For the text-containing cell, return its midpoint in [X, Y] coordinate format. 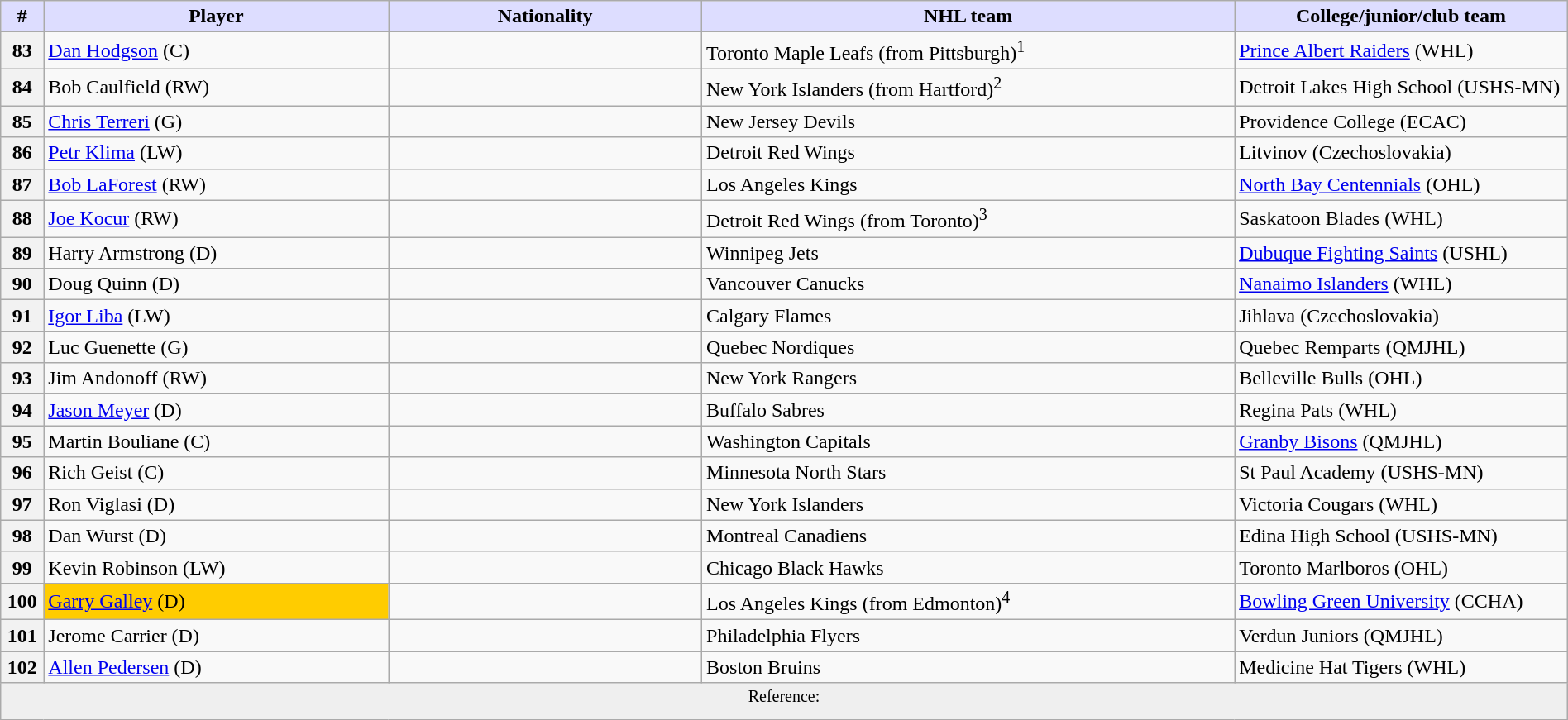
Vancouver Canucks [968, 284]
Joe Kocur (RW) [217, 218]
Detroit Red Wings (from Toronto)3 [968, 218]
Martin Bouliane (C) [217, 441]
98 [22, 536]
92 [22, 347]
NHL team [968, 17]
90 [22, 284]
Harry Armstrong (D) [217, 253]
Jerome Carrier (D) [217, 636]
Los Angeles Kings (from Edmonton)4 [968, 602]
Prince Albert Raiders (WHL) [1401, 51]
Boston Bruins [968, 667]
North Bay Centennials (OHL) [1401, 184]
Granby Bisons (QMJHL) [1401, 441]
Quebec Nordiques [968, 347]
86 [22, 153]
St Paul Academy (USHS-MN) [1401, 473]
Chris Terreri (G) [217, 122]
Dan Hodgson (C) [217, 51]
Buffalo Sabres [968, 410]
Saskatoon Blades (WHL) [1401, 218]
89 [22, 253]
Litvinov (Czechoslovakia) [1401, 153]
Petr Klima (LW) [217, 153]
Quebec Remparts (QMJHL) [1401, 347]
College/junior/club team [1401, 17]
88 [22, 218]
Washington Capitals [968, 441]
Jim Andonoff (RW) [217, 379]
Bob LaForest (RW) [217, 184]
85 [22, 122]
Victoria Cougars (WHL) [1401, 504]
Allen Pedersen (D) [217, 667]
Philadelphia Flyers [968, 636]
# [22, 17]
102 [22, 667]
Medicine Hat Tigers (WHL) [1401, 667]
83 [22, 51]
97 [22, 504]
Player [217, 17]
Nanaimo Islanders (WHL) [1401, 284]
Igor Liba (LW) [217, 316]
Nationality [546, 17]
95 [22, 441]
Ron Viglasi (D) [217, 504]
Jihlava (Czechoslovakia) [1401, 316]
Regina Pats (WHL) [1401, 410]
Winnipeg Jets [968, 253]
Minnesota North Stars [968, 473]
Garry Galley (D) [217, 602]
Belleville Bulls (OHL) [1401, 379]
Luc Guenette (G) [217, 347]
Jason Meyer (D) [217, 410]
Edina High School (USHS-MN) [1401, 536]
New York Islanders (from Hartford)2 [968, 88]
101 [22, 636]
New York Rangers [968, 379]
Providence College (ECAC) [1401, 122]
New York Islanders [968, 504]
Bob Caulfield (RW) [217, 88]
Chicago Black Hawks [968, 567]
New Jersey Devils [968, 122]
84 [22, 88]
93 [22, 379]
87 [22, 184]
Toronto Marlboros (OHL) [1401, 567]
Dubuque Fighting Saints (USHL) [1401, 253]
94 [22, 410]
Kevin Robinson (LW) [217, 567]
Detroit Lakes High School (USHS-MN) [1401, 88]
Verdun Juniors (QMJHL) [1401, 636]
Toronto Maple Leafs (from Pittsburgh)1 [968, 51]
Calgary Flames [968, 316]
Doug Quinn (D) [217, 284]
Detroit Red Wings [968, 153]
Bowling Green University (CCHA) [1401, 602]
Rich Geist (C) [217, 473]
91 [22, 316]
100 [22, 602]
Dan Wurst (D) [217, 536]
Los Angeles Kings [968, 184]
Montreal Canadiens [968, 536]
99 [22, 567]
Reference: [784, 701]
96 [22, 473]
